For the text-containing cell, return its midpoint in (X, Y) coordinate format. 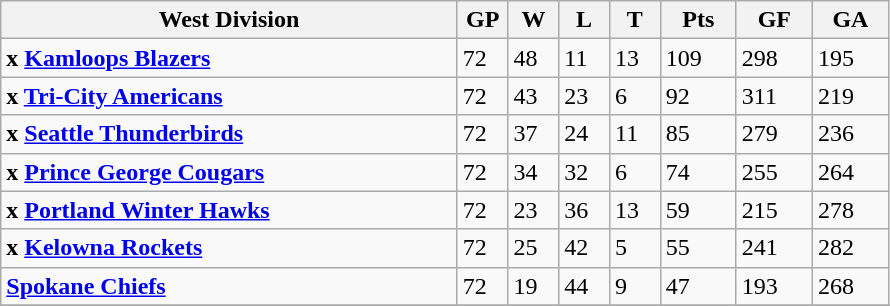
47 (698, 286)
Pts (698, 20)
9 (634, 286)
92 (698, 96)
193 (774, 286)
32 (584, 172)
West Division (230, 20)
Spokane Chiefs (230, 286)
282 (850, 248)
264 (850, 172)
195 (850, 58)
279 (774, 134)
236 (850, 134)
W (534, 20)
19 (534, 286)
GA (850, 20)
T (634, 20)
55 (698, 248)
34 (534, 172)
85 (698, 134)
219 (850, 96)
GP (482, 20)
x Portland Winter Hawks (230, 210)
74 (698, 172)
x Prince George Cougars (230, 172)
215 (774, 210)
x Kelowna Rockets (230, 248)
L (584, 20)
268 (850, 286)
5 (634, 248)
59 (698, 210)
x Seattle Thunderbirds (230, 134)
109 (698, 58)
24 (584, 134)
43 (534, 96)
44 (584, 286)
x Tri-City Americans (230, 96)
278 (850, 210)
25 (534, 248)
GF (774, 20)
311 (774, 96)
36 (584, 210)
241 (774, 248)
48 (534, 58)
42 (584, 248)
298 (774, 58)
x Kamloops Blazers (230, 58)
37 (534, 134)
255 (774, 172)
